Find where the given text appears and provide that cell's center as [x, y] coordinate. 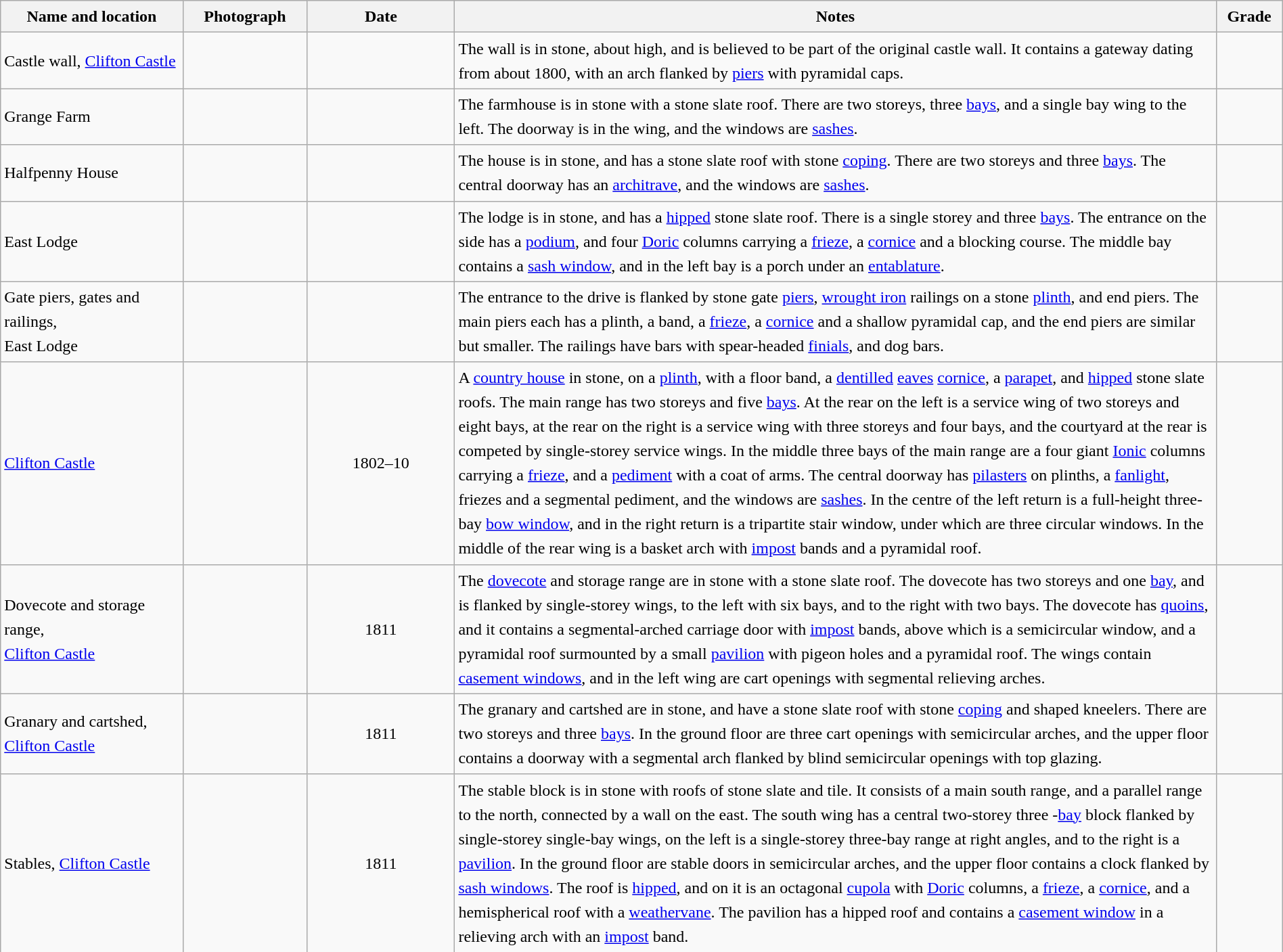
Grange Farm [92, 116]
Gate piers, gates and railings,East Lodge [92, 322]
Grade [1249, 16]
Photograph [245, 16]
Stables, Clifton Castle [92, 863]
Castle wall, Clifton Castle [92, 61]
Dovecote and storage range,Clifton Castle [92, 629]
East Lodge [92, 241]
Granary and cartshed, Clifton Castle [92, 733]
Notes [835, 16]
Date [381, 16]
Name and location [92, 16]
1802–10 [381, 463]
Clifton Castle [92, 463]
Halfpenny House [92, 173]
